Scan for the cell matching the given text and deliver its [X, Y] coordinate at center. 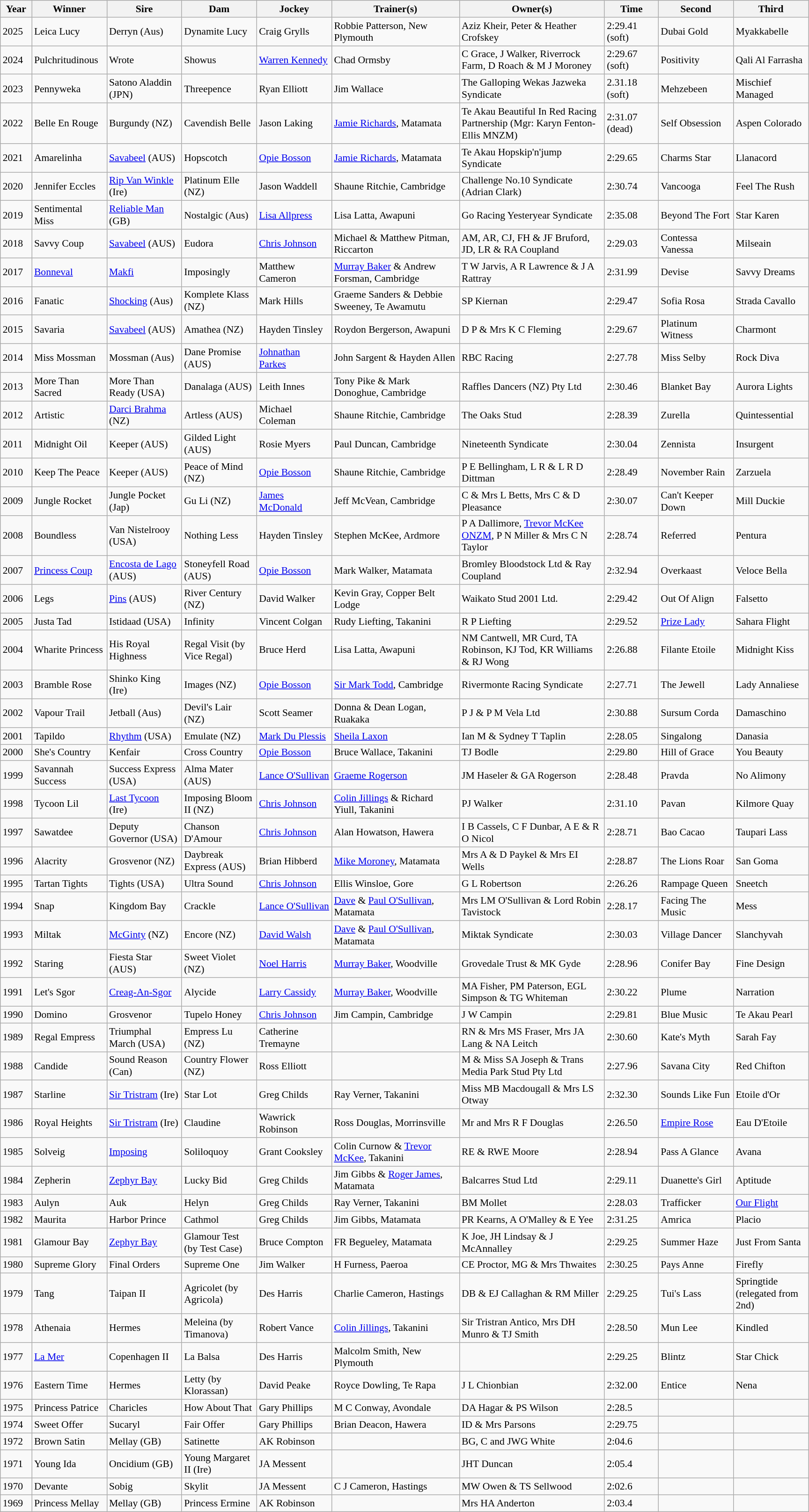
November Rain [696, 473]
Harbor Prince [144, 1220]
La Balsa [219, 1357]
Tony Pike & Mark Donoghue, Cambridge [395, 387]
2:32.94 [631, 570]
Artistic [69, 416]
2.31.18 (soft) [631, 89]
Summer Haze [696, 1242]
Infinity [219, 621]
Hopscotch [219, 158]
AM, AR, CJ, FH & JF Bruford, JD, LR & RA Coupland [532, 243]
Charlie Cameron, Hastings [395, 1293]
She's Country [69, 752]
2:28.48 [631, 775]
Aspen Colorado [771, 124]
2:27.96 [631, 1066]
Candide [69, 1066]
2:26.88 [631, 650]
2:30.03 [631, 935]
Last Tycoon (Ire) [144, 804]
Imposingly [219, 272]
2:29.47 [631, 300]
RE & RWE Moore [532, 1152]
Sneetch [771, 884]
Te Akau Hopskip'n'jump Syndicate [532, 158]
Springtide (relegated from 2nd) [771, 1293]
Brown Satin [69, 1441]
2009 [16, 501]
The Galloping Wekas Jazweka Syndicate [532, 89]
Murray Baker & Andrew Forsman, Cambridge [395, 272]
Komplete Klass (NZ) [219, 300]
PJ Walker [532, 804]
Miss Mossman [69, 358]
Rhythm (USA) [144, 736]
2011 [16, 444]
2:31.25 [631, 1220]
Miss Selby [696, 358]
Miktak Syndicate [532, 935]
Scott Seamer [294, 713]
2:32.00 [631, 1385]
Shocking (Aus) [144, 300]
Snap [69, 906]
Dane Promise (AUS) [219, 358]
La Mer [69, 1357]
Dam [219, 9]
Cavendish Belle [219, 124]
Success Express (USA) [144, 775]
Pavan [696, 804]
Bruce Herd [294, 650]
Nineteenth Syndicate [532, 444]
1990 [16, 1015]
Nothing Less [219, 535]
Tang [69, 1293]
Danalaga (AUS) [219, 387]
1981 [16, 1242]
2025 [16, 32]
Young Ida [69, 1464]
Van Nistelrooy (USA) [144, 535]
Sursum Corda [696, 713]
Blanket Bay [696, 387]
Amrica [696, 1220]
More Than Sacred [69, 387]
Mark Hills [294, 300]
Michael & Matthew Pitman, Riccarton [395, 243]
Jim Campin, Cambridge [395, 1015]
Noel Harris [294, 963]
Sheila Laxon [395, 736]
2:29.80 [631, 752]
Images (NZ) [219, 685]
2:30.07 [631, 501]
Justa Tad [69, 621]
1975 [16, 1408]
Alan Howatson, Hawera [395, 832]
BG, C and JWG White [532, 1441]
Sofia Rosa [696, 300]
Artless (AUS) [219, 416]
2:29.52 [631, 621]
2:28.05 [631, 736]
2:30.04 [631, 444]
Mill Duckie [771, 501]
JM Haseler & GA Rogerson [532, 775]
Daybreak Express (AUS) [219, 861]
2006 [16, 599]
1992 [16, 963]
Final Orders [144, 1265]
Cross Country [219, 752]
Challenge No.10 Syndicate (Adrian Clark) [532, 186]
John Sargent & Hayden Allen [395, 358]
2015 [16, 329]
1977 [16, 1357]
1972 [16, 1441]
Eau D'Etoile [771, 1123]
Graeme Rogerson [395, 775]
Auk [144, 1203]
2:26.50 [631, 1123]
Mrs HA Anderton [532, 1504]
Burgundy (NZ) [144, 124]
Lady Annaliese [771, 685]
Sentimental Miss [69, 215]
2:28.96 [631, 963]
Blintz [696, 1357]
2:26.26 [631, 884]
2:28.17 [631, 906]
2:28.03 [631, 1203]
Grosvenor (NZ) [144, 861]
Savaria [69, 329]
Sucaryl [144, 1425]
Oncidium (GB) [144, 1464]
Supreme One [219, 1265]
Zennista [696, 444]
DA Hagar & PS Wilson [532, 1408]
McGinty (NZ) [144, 935]
Brian Hibberd [294, 861]
Contessa Vanessa [696, 243]
Third [771, 9]
Alma Mater (AUS) [219, 775]
1980 [16, 1265]
Darci Brahma (NZ) [144, 416]
Warren Kennedy [294, 60]
P E Bellingham, L R & L R D Dittman [532, 473]
2021 [16, 158]
2:28.5 [631, 1408]
1998 [16, 804]
Owner(s) [532, 9]
Taipan II [144, 1293]
Facing The Music [696, 906]
Tights (USA) [144, 884]
Trainer(s) [395, 9]
Emulate (NZ) [219, 736]
Platinum Elle (NZ) [219, 186]
Jim Gibbs, Matamata [395, 1220]
1978 [16, 1328]
2:30.60 [631, 1037]
Boundless [69, 535]
Slanchyvah [771, 935]
T W Jarvis, A R Lawrence & J A Rattray [532, 272]
2:31.07 (dead) [631, 124]
Plume [696, 992]
Aptitude [771, 1180]
2:30.25 [631, 1265]
Charms Star [696, 158]
Filante Etoile [696, 650]
Tycoon Lil [69, 804]
Mark Du Plessis [294, 736]
Encore (NZ) [219, 935]
2019 [16, 215]
Creag-An-Sgor [144, 992]
Ultra Sound [219, 884]
Can't Keeper Down [696, 501]
Mrs LM O'Sullivan & Lord Robin Tavistock [532, 906]
Gu Li (NZ) [219, 501]
1993 [16, 935]
Soliloquoy [219, 1152]
Copenhagen II [144, 1357]
Pravda [696, 775]
Bruce Wallace, Takanini [395, 752]
Royal Heights [69, 1123]
2:29.67 [631, 329]
2:28.94 [631, 1152]
Johnathan Parkes [294, 358]
Jetball (Aus) [144, 713]
Ryan Elliott [294, 89]
Prize Lady [696, 621]
Jennifer Eccles [69, 186]
No Alimony [771, 775]
1983 [16, 1203]
Fanatic [69, 300]
2:03.4 [631, 1504]
Deputy Governor (USA) [144, 832]
Conifer Bay [696, 963]
Placio [771, 1220]
Dubai Gold [696, 32]
D P & Mrs K C Fleming [532, 329]
2:29.03 [631, 243]
Brian Deacon, Hawera [395, 1425]
Bromley Bloodstock Ltd & Ray Coupland [532, 570]
Reliable Man (GB) [144, 215]
Falsetto [771, 599]
Danasia [771, 736]
Kenfair [144, 752]
Roydon Bergerson, Awapuni [395, 329]
Star Lot [219, 1095]
2:35.08 [631, 215]
Eastern Time [69, 1385]
Beyond The Fort [696, 215]
Rudy Liefting, Takanini [395, 621]
2:29.65 [631, 158]
Regal Empress [69, 1037]
I B Cassels, C F Dunbar, A E & R O Nicol [532, 832]
Jason Laking [294, 124]
1996 [16, 861]
Rosie Myers [294, 444]
Devise [696, 272]
Devante [69, 1487]
1970 [16, 1487]
Princess Coup [69, 570]
Satinette [219, 1441]
Solveig [69, 1152]
Nostalgic (Aus) [219, 215]
Midnight Kiss [771, 650]
Makfi [144, 272]
Pennyweka [69, 89]
1995 [16, 884]
Fair Offer [219, 1425]
Go Racing Yesteryear Syndicate [532, 215]
Encosta de Lago (AUS) [144, 570]
Amathea (NZ) [219, 329]
Sahara Flight [771, 621]
Firefly [771, 1265]
1969 [16, 1504]
Cathmol [219, 1220]
Letty (by Klorassan) [219, 1385]
1999 [16, 775]
Princess Patrice [69, 1408]
Amarelinha [69, 158]
Lucky Bid [219, 1180]
1989 [16, 1037]
James McDonald [294, 501]
Staring [69, 963]
2017 [16, 272]
Mrs A & D Paykel & Mrs EI Wells [532, 861]
Fine Design [771, 963]
1985 [16, 1152]
Derryn (Aus) [144, 32]
Sarah Fay [771, 1037]
J L Chionbian [532, 1385]
G L Robertson [532, 884]
2002 [16, 713]
Rampage Queen [696, 884]
SP Kiernan [532, 300]
David Peake [294, 1385]
Raffles Dancers (NZ) Pty Ltd [532, 387]
1974 [16, 1425]
Domino [69, 1015]
2:30.88 [631, 713]
Sounds Like Fun [696, 1095]
Vincent Colgan [294, 621]
Alacrity [69, 861]
Just From Santa [771, 1242]
Princess Ermine [219, 1504]
How About That [219, 1408]
Insurgent [771, 444]
Wawrick Robinson [294, 1123]
Red Chifton [771, 1066]
Waikato Stud 2001 Ltd. [532, 599]
2022 [16, 124]
Rip Van Winkle (Ire) [144, 186]
You Beauty [771, 752]
1988 [16, 1066]
Jockey [294, 9]
C Grace, J Walker, Riverrock Farm, D Roach & M J Moroney [532, 60]
Larry Cassidy [294, 992]
2:30.46 [631, 387]
Glamour Bay [69, 1242]
1991 [16, 992]
P A Dallimore, Trevor McKee ONZM, P N Miller & Mrs C N Taylor [532, 535]
2023 [16, 89]
Pentura [771, 535]
Sweet Violet (NZ) [219, 963]
Balcarres Stud Ltd [532, 1180]
Vapour Trail [69, 713]
Devil's Lair (NZ) [219, 713]
2:31.10 [631, 804]
Our Flight [771, 1203]
2:30.22 [631, 992]
Midnight Oil [69, 444]
Peace of Mind (NZ) [219, 473]
Kingdom Bay [144, 906]
1976 [16, 1385]
Strada Cavallo [771, 300]
2003 [16, 685]
Colin Curnow & Trevor McKee, Takanini [395, 1152]
The Lions Roar [696, 861]
Year [16, 9]
P J & P M Vela Ltd [532, 713]
Bramble Rose [69, 685]
Narration [771, 992]
Village Dancer [696, 935]
2018 [16, 243]
1984 [16, 1180]
Showus [219, 60]
2:31.99 [631, 272]
Triumphal March (USA) [144, 1037]
Paul Duncan, Cambridge [395, 444]
More Than Ready (USA) [144, 387]
Nena [771, 1385]
Stoneyfell Road (AUS) [219, 570]
Overkaast [696, 570]
Wrote [144, 60]
Platinum Witness [696, 329]
TJ Bodle [532, 752]
Dynamite Lucy [219, 32]
2:28.71 [631, 832]
Crackle [219, 906]
Myakkabelle [771, 32]
Imposing Bloom II (NZ) [219, 804]
Feel The Rush [771, 186]
Blue Music [696, 1015]
K Joe, JH Lindsay & J McAnnalley [532, 1242]
Keep The Peace [69, 473]
Donna & Dean Logan, Ruakaka [395, 713]
CE Proctor, MG & Mrs Thwaites [532, 1265]
Tartan Tights [69, 884]
M & Miss SA Joseph & Trans Media Park Stud Pty Ltd [532, 1066]
Aziz Kheir, Peter & Heather Crofskey [532, 32]
2:27.71 [631, 685]
Jungle Pocket (Jap) [144, 501]
Te Akau Beautiful In Red Racing Partnership (Mgr: Karyn Fenton-Ellis MNZM) [532, 124]
Threepence [219, 89]
2008 [16, 535]
Royce Dowling, Te Rapa [395, 1385]
Zepherin [69, 1180]
His Royal Highness [144, 650]
2020 [16, 186]
Sir Mark Todd, Cambridge [395, 685]
1982 [16, 1220]
Jason Waddell [294, 186]
2:28.87 [631, 861]
Grovedale Trust & MK Gyde [532, 963]
DB & EJ Callaghan & RM Miller [532, 1293]
Supreme Glory [69, 1265]
Sir Tristran Antico, Mrs DH Munro & TJ Smith [532, 1328]
2:27.78 [631, 358]
Empress Lu (NZ) [219, 1037]
Miss MB Macdougall & Mrs LS Otway [532, 1095]
2:29.41 (soft) [631, 32]
Agricolet (by Agricola) [219, 1293]
C & Mrs L Betts, Mrs C & D Pleasance [532, 501]
MW Owen & TS Sellwood [532, 1487]
Mike Moroney, Matamata [395, 861]
Mun Lee [696, 1328]
Pins (AUS) [144, 599]
Eudora [219, 243]
Ross Elliott [294, 1066]
2:29.67 (soft) [631, 60]
Wharite Princess [69, 650]
2012 [16, 416]
2:29.75 [631, 1425]
2005 [16, 621]
Savana City [696, 1066]
Bao Cacao [696, 832]
Skylit [219, 1487]
MA Fisher, PM Paterson, EGL Simpson & TG Whiteman [532, 992]
Jim Gibbs & Roger James, Matamata [395, 1180]
Princess Mellay [69, 1504]
Out Of Align [696, 599]
1986 [16, 1123]
Leith Innes [294, 387]
Mehzebeen [696, 89]
Zurella [696, 416]
2:04.6 [631, 1441]
Meleina (by Timanova) [219, 1328]
Tui's Lass [696, 1293]
Colin Jillings, Takanini [395, 1328]
Pass A Glance [696, 1152]
Lisa Allpress [294, 215]
Entice [696, 1385]
Bruce Compton [294, 1242]
David Walker [294, 599]
Vancooga [696, 186]
Matthew Cameron [294, 272]
Second [696, 9]
Starline [69, 1095]
Singalong [696, 736]
Chanson D'Amour [219, 832]
Mr and Mrs R F Douglas [532, 1123]
RN & Mrs MS Fraser, Mrs JA Lang & NA Leitch [532, 1037]
1987 [16, 1095]
Sound Reason (Can) [144, 1066]
Tapildo [69, 736]
San Goma [771, 861]
Tupelo Honey [219, 1015]
Satono Aladdin (JPN) [144, 89]
Mischief Managed [771, 89]
2001 [16, 736]
Milseain [771, 243]
Regal Visit (by Vice Regal) [219, 650]
Kindled [771, 1328]
H Furness, Paeroa [395, 1265]
Rivermonte Racing Syndicate [532, 685]
Star Karen [771, 215]
Young Margaret II (Ire) [219, 1464]
Positivity [696, 60]
2007 [16, 570]
1997 [16, 832]
Belle En Rouge [69, 124]
FR Begueley, Matamata [395, 1242]
Etoile d'Or [771, 1095]
Pays Anne [696, 1265]
Bonneval [69, 272]
Chad Ormsby [395, 60]
Jeff McVean, Cambridge [395, 501]
Mess [771, 906]
Pulchritudinous [69, 60]
BM Mollet [532, 1203]
Imposing [144, 1152]
Charicles [144, 1408]
Stephen McKee, Ardmore [395, 535]
Kilmore Quay [771, 804]
Llanacord [771, 158]
Alycide [219, 992]
2013 [16, 387]
Aulyn [69, 1203]
Mossman (Aus) [144, 358]
Kate's Myth [696, 1037]
Savvy Coup [69, 243]
Let's Sgor [69, 992]
2:29.42 [631, 599]
Fiesta Star (AUS) [144, 963]
NM Cantwell, MR Curd, TA Robinson, KJ Tod, KR Williams & RJ Wong [532, 650]
Leica Lucy [69, 32]
J W Campin [532, 1015]
Michael Coleman [294, 416]
Mark Walker, Matamata [395, 570]
Country Flower (NZ) [219, 1066]
2014 [16, 358]
2:02.6 [631, 1487]
Hill of Grace [696, 752]
Miltak [69, 935]
Qali Al Farrasha [771, 60]
PR Kearns, A O'Malley & E Yee [532, 1220]
Jim Walker [294, 1265]
2010 [16, 473]
Ian M & Sydney T Taplin [532, 736]
Istidaad (USA) [144, 621]
Savvy Dreams [771, 272]
Ellis Winsloe, Gore [395, 884]
Te Akau Pearl [771, 1015]
Quintessential [771, 416]
Robbie Patterson, New Plymouth [395, 32]
Malcolm Smith, New Plymouth [395, 1357]
The Jewell [696, 685]
Kevin Gray, Copper Belt Lodge [395, 599]
2:29.11 [631, 1180]
Savannah Success [69, 775]
Jungle Rocket [69, 501]
1994 [16, 906]
Trafficker [696, 1203]
Winner [69, 9]
2:28.49 [631, 473]
Time [631, 9]
2:05.4 [631, 1464]
Zarzuela [771, 473]
2:30.74 [631, 186]
2004 [16, 650]
Robert Vance [294, 1328]
Grant Cooksley [294, 1152]
Grosvenor [144, 1015]
Craig Grylls [294, 32]
2:28.39 [631, 416]
ID & Mrs Parsons [532, 1425]
RBC Racing [532, 358]
1979 [16, 1293]
2024 [16, 60]
Graeme Sanders & Debbie Sweeney, Te Awamutu [395, 300]
2000 [16, 752]
Sobig [144, 1487]
M C Conway, Avondale [395, 1408]
Colin Jillings & Richard Yiull, Takanini [395, 804]
Maurita [69, 1220]
Legs [69, 599]
River Century (NZ) [219, 599]
Claudine [219, 1123]
Catherine Tremayne [294, 1037]
Empire Rose [696, 1123]
R P Liefting [532, 621]
Star Chick [771, 1357]
The Oaks Stud [532, 416]
Referred [696, 535]
Avana [771, 1152]
2:32.30 [631, 1095]
Aurora Lights [771, 387]
1971 [16, 1464]
Jim Wallace [395, 89]
2:28.74 [631, 535]
Charmont [771, 329]
Duanette's Girl [696, 1180]
Shinko King (Ire) [144, 685]
Glamour Test (by Test Case) [219, 1242]
Veloce Bella [771, 570]
Helyn [219, 1203]
2:28.50 [631, 1328]
Sweet Offer [69, 1425]
Athenaia [69, 1328]
C J Cameron, Hastings [395, 1487]
Damaschino [771, 713]
Taupari Lass [771, 832]
2016 [16, 300]
Gilded Light (AUS) [219, 444]
Ross Douglas, Morrinsville [395, 1123]
David Walsh [294, 935]
Rock Diva [771, 358]
Sawatdee [69, 832]
Self Obsession [696, 124]
JHT Duncan [532, 1464]
Sire [144, 9]
2:29.81 [631, 1015]
